Pinpoint the cell where the given text exists, returning its (x, y) midpoint coordinate. 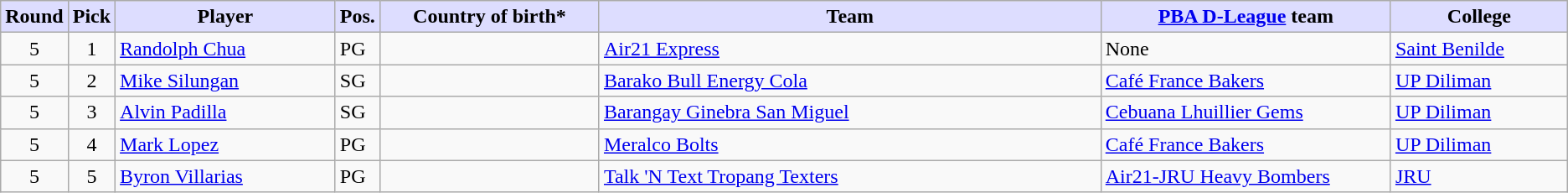
Randolph Chua (226, 49)
Byron Villarias (226, 176)
Country of birth* (489, 17)
None (1246, 49)
Barako Bull Energy Cola (849, 81)
Mark Lopez (226, 144)
Pick (91, 17)
Mike Silungan (226, 81)
Team (849, 17)
Cebuana Lhuillier Gems (1246, 112)
Pos. (357, 17)
Meralco Bolts (849, 144)
1 (91, 49)
JRU (1479, 176)
Air21-JRU Heavy Bombers (1246, 176)
College (1479, 17)
3 (91, 112)
Saint Benilde (1479, 49)
Alvin Padilla (226, 112)
Air21 Express (849, 49)
PBA D-League team (1246, 17)
Player (226, 17)
Barangay Ginebra San Miguel (849, 112)
Talk 'N Text Tropang Texters (849, 176)
4 (91, 144)
Round (34, 17)
2 (91, 81)
